Pinpoint the cell where the given text exists, returning its (X, Y) midpoint coordinate. 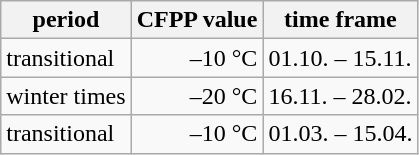
time frame (340, 20)
winter times (66, 96)
01.10. – 15.11. (340, 58)
–20 °C (197, 96)
16.11. – 28.02. (340, 96)
01.03. – 15.04. (340, 134)
CFPP value (197, 20)
period (66, 20)
